Detect which cell encompasses the target text, then output its (X, Y) center coordinate. 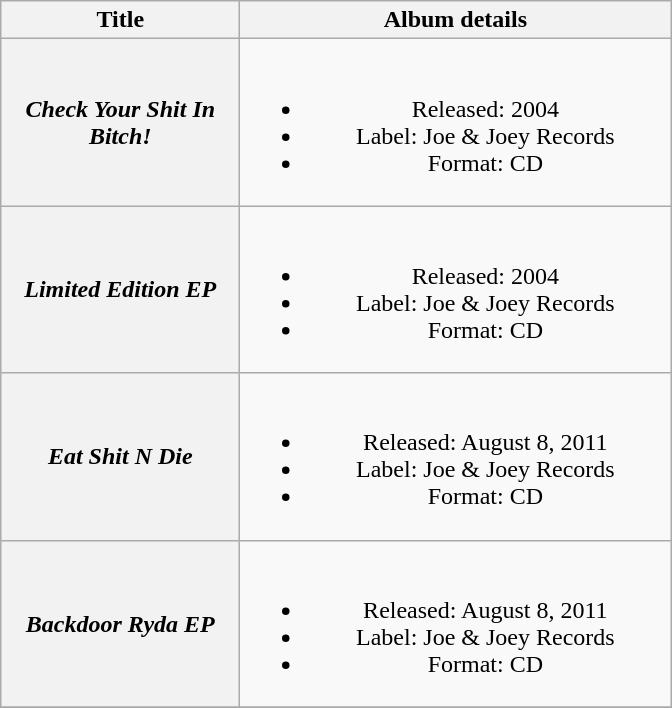
Limited Edition EP (120, 290)
Eat Shit N Die (120, 456)
Title (120, 20)
Check Your Shit In Bitch! (120, 122)
Album details (456, 20)
Backdoor Ryda EP (120, 624)
